Provide the [X, Y] coordinate of the cell's center where the given text is located.  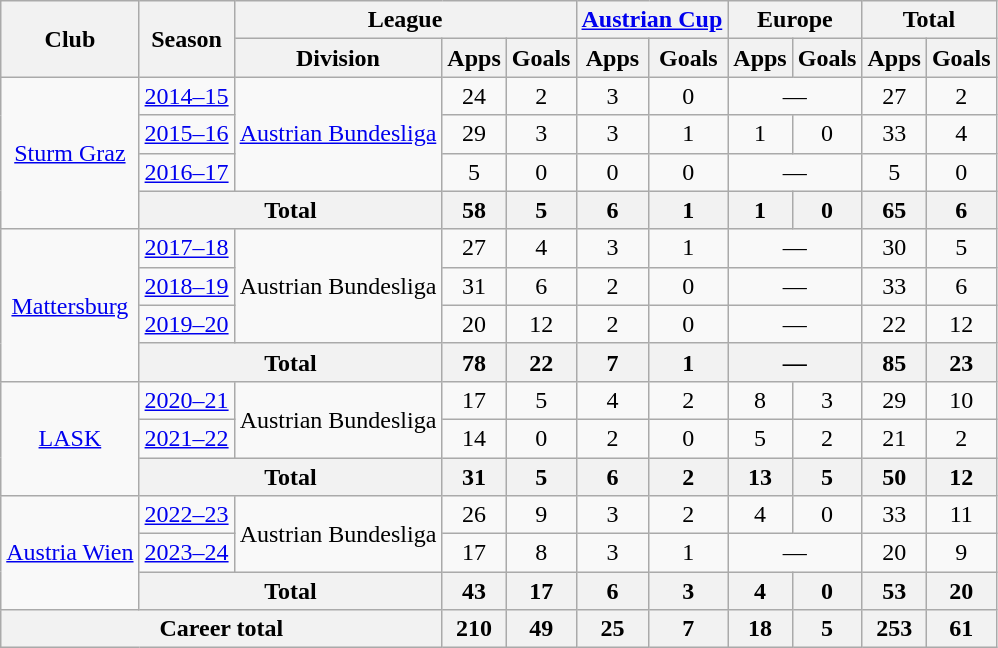
53 [894, 591]
2020–21 [186, 400]
10 [961, 400]
2023–24 [186, 553]
2019–20 [186, 324]
Division [338, 58]
2017–18 [186, 248]
43 [474, 591]
2014–15 [186, 96]
2022–23 [186, 515]
21 [894, 438]
58 [474, 210]
2015–16 [186, 134]
85 [894, 362]
13 [760, 477]
25 [612, 629]
18 [760, 629]
50 [894, 477]
210 [474, 629]
61 [961, 629]
Mattersburg [70, 305]
2018–19 [186, 286]
49 [541, 629]
Season [186, 39]
Career total [222, 629]
LASK [70, 438]
Club [70, 39]
Austria Wien [70, 553]
11 [961, 515]
Europe [795, 20]
24 [474, 96]
23 [961, 362]
2021–22 [186, 438]
26 [474, 515]
League [405, 20]
65 [894, 210]
Austrian Cup [652, 20]
253 [894, 629]
2016–17 [186, 172]
Sturm Graz [70, 153]
78 [474, 362]
30 [894, 248]
14 [474, 438]
